Return the (x, y) coordinate for the center point of the cell that contains the specified text.  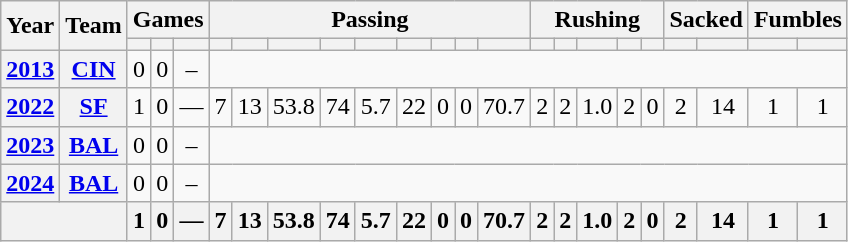
Sacked (706, 20)
Passing (370, 20)
CIN (94, 69)
2024 (30, 183)
Team (94, 26)
2013 (30, 69)
2023 (30, 145)
Fumbles (798, 20)
Games (168, 20)
SF (94, 107)
Rushing (598, 20)
2022 (30, 107)
Year (30, 26)
